Scan for the cell matching the given text and deliver its [X, Y] coordinate at center. 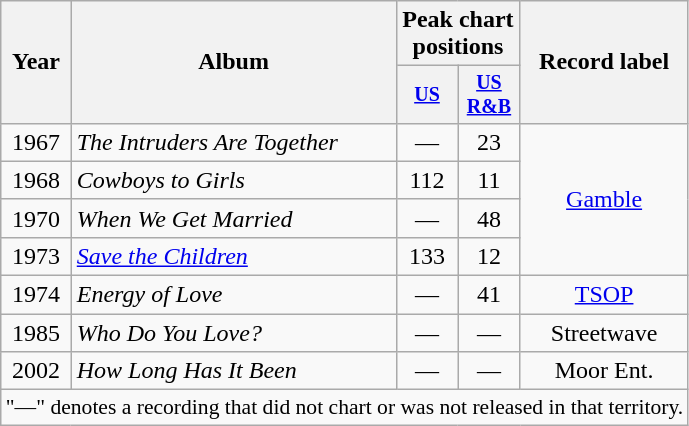
133 [427, 256]
When We Get Married [234, 218]
Save the Children [234, 256]
1967 [36, 142]
TSOP [604, 295]
11 [489, 180]
Year [36, 62]
Cowboys to Girls [234, 180]
41 [489, 295]
Who Do You Love? [234, 333]
1968 [36, 180]
The Intruders Are Together [234, 142]
Record label [604, 62]
Album [234, 62]
23 [489, 142]
"—" denotes a recording that did not chart or was not released in that territory. [345, 408]
1973 [36, 256]
112 [427, 180]
US [427, 94]
2002 [36, 371]
Gamble [604, 199]
1974 [36, 295]
1985 [36, 333]
1970 [36, 218]
48 [489, 218]
How Long Has It Been [234, 371]
12 [489, 256]
Energy of Love [234, 295]
Moor Ent. [604, 371]
Streetwave [604, 333]
Peak chart positions [458, 34]
USR&B [489, 94]
